Find where the given text appears and provide that cell's center as (X, Y) coordinate. 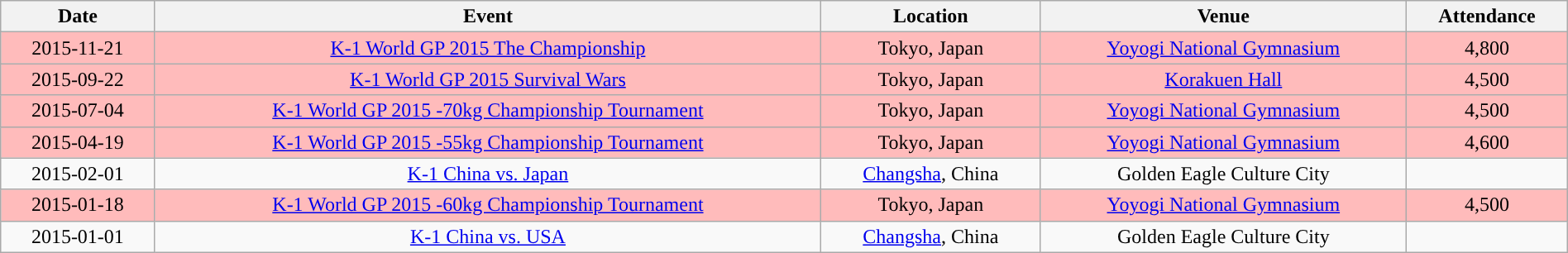
2015-02-01 (78, 174)
2015-07-04 (78, 111)
K-1 China vs. USA (488, 236)
2015-01-18 (78, 205)
Venue (1224, 17)
Date (78, 17)
Korakuen Hall (1224, 79)
K-1 World GP 2015 The Championship (488, 48)
Event (488, 17)
2015-09-22 (78, 79)
Attendance (1487, 17)
2015-04-19 (78, 142)
K-1 World GP 2015 -70kg Championship Tournament (488, 111)
K-1 China vs. Japan (488, 174)
K-1 World GP 2015 -55kg Championship Tournament (488, 142)
K-1 World GP 2015 -60kg Championship Tournament (488, 205)
K-1 World GP 2015 Survival Wars (488, 79)
Location (931, 17)
2015-01-01 (78, 236)
2015-11-21 (78, 48)
4,600 (1487, 142)
4,800 (1487, 48)
